Scan for the cell matching the given text and deliver its (x, y) coordinate at center. 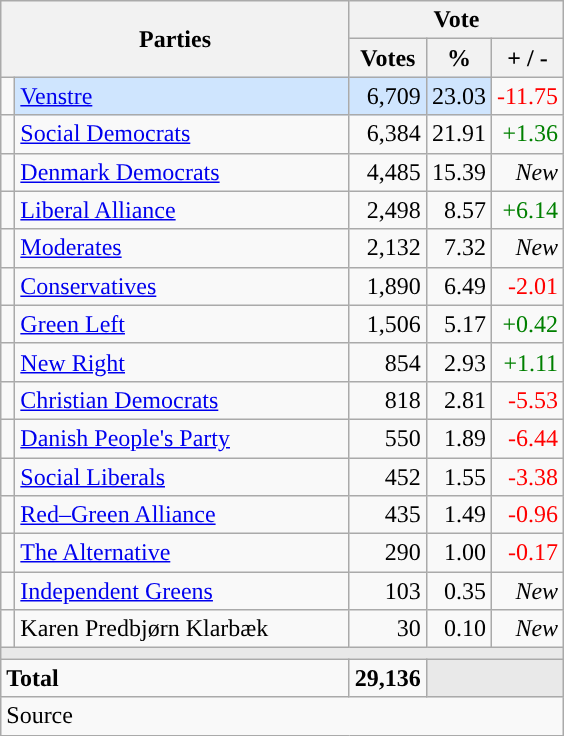
6.49 (458, 286)
+6.14 (527, 210)
103 (388, 591)
0.35 (458, 591)
Liberal Alliance (182, 210)
1.49 (458, 515)
Karen Predbjørn Klarbæk (182, 629)
Votes (388, 58)
Social Liberals (182, 477)
+1.11 (527, 362)
Moderates (182, 248)
8.57 (458, 210)
Venstre (182, 96)
+0.42 (527, 324)
2.81 (458, 400)
0.10 (458, 629)
Vote (456, 20)
The Alternative (182, 553)
5.17 (458, 324)
1.00 (458, 553)
-6.44 (527, 438)
435 (388, 515)
29,136 (388, 678)
Independent Greens (182, 591)
Danish People's Party (182, 438)
Denmark Democrats (182, 172)
1,506 (388, 324)
6,709 (388, 96)
21.91 (458, 134)
1,890 (388, 286)
30 (388, 629)
% (458, 58)
7.32 (458, 248)
+1.36 (527, 134)
23.03 (458, 96)
Red–Green Alliance (182, 515)
15.39 (458, 172)
290 (388, 553)
-11.75 (527, 96)
Christian Democrats (182, 400)
-3.38 (527, 477)
Source (282, 716)
-2.01 (527, 286)
Green Left (182, 324)
+ / - (527, 58)
2,132 (388, 248)
-0.96 (527, 515)
550 (388, 438)
1.89 (458, 438)
Social Democrats (182, 134)
2.93 (458, 362)
452 (388, 477)
Conservatives (182, 286)
Parties (176, 39)
New Right (182, 362)
Total (176, 678)
-5.53 (527, 400)
2,498 (388, 210)
6,384 (388, 134)
-0.17 (527, 553)
1.55 (458, 477)
854 (388, 362)
818 (388, 400)
4,485 (388, 172)
